Provide the [X, Y] coordinate of the cell's center where the given text is located.  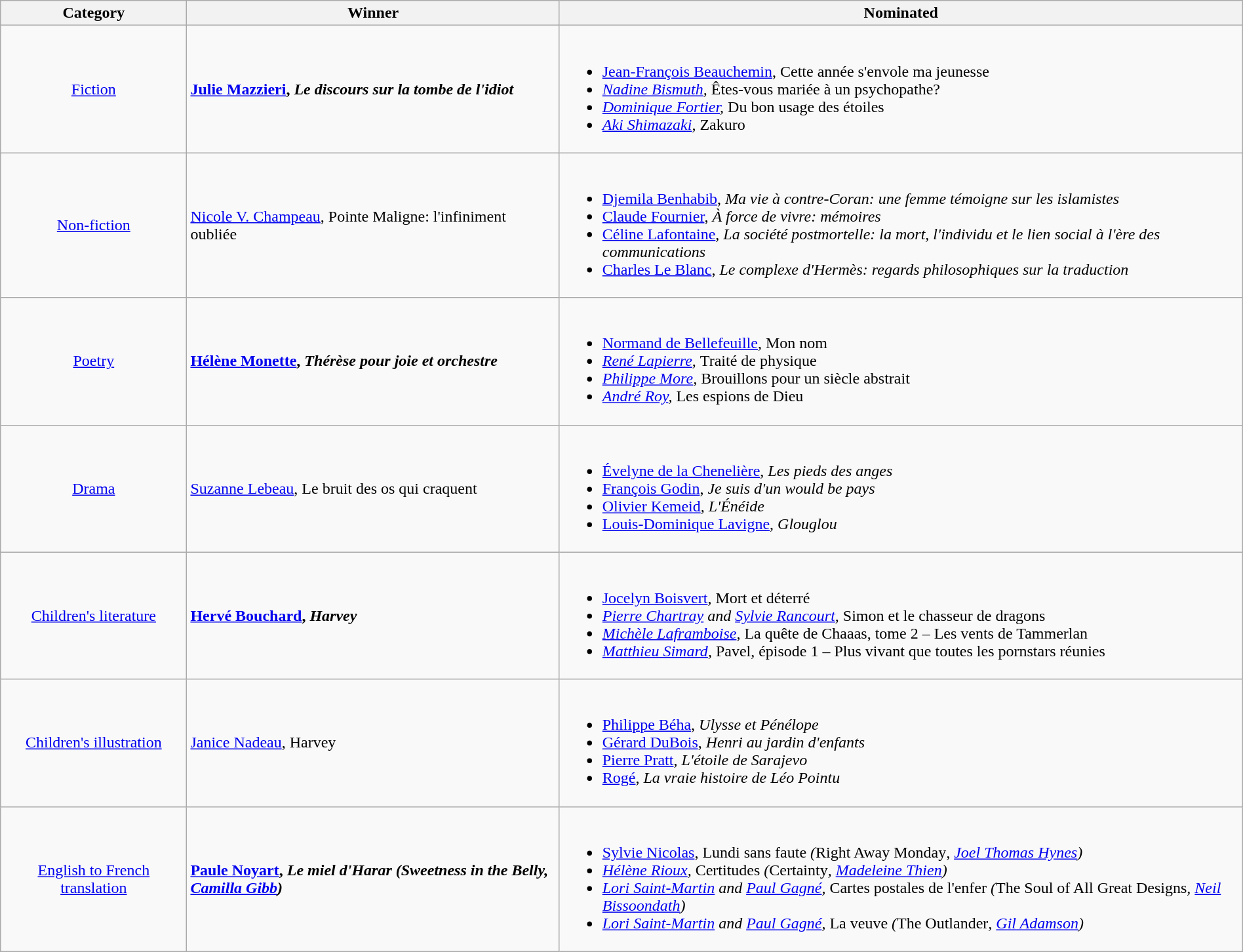
Non-fiction [94, 226]
Hélène Monette, Thérèse pour joie et orchestre [373, 361]
Category [94, 13]
Suzanne Lebeau, Le bruit des os qui craquent [373, 488]
Normand de Bellefeuille, Mon nomRené Lapierre, Traité de physiquePhilippe More, Brouillons pour un siècle abstraitAndré Roy, Les espions de Dieu [901, 361]
Philippe Béha, Ulysse et PénélopeGérard DuBois, Henri au jardin d'enfantsPierre Pratt, L'étoile de SarajevoRogé, La vraie histoire de Léo Pointu [901, 743]
Drama [94, 488]
Winner [373, 13]
Julie Mazzieri, Le discours sur la tombe de l'idiot [373, 89]
Évelyne de la Chenelière, Les pieds des angesFrançois Godin, Je suis d'un would be paysOlivier Kemeid, L'ÉnéideLouis-Dominique Lavigne, Glouglou [901, 488]
English to French translation [94, 879]
Children's literature [94, 616]
Paule Noyart, Le miel d'Harar (Sweetness in the Belly, Camilla Gibb) [373, 879]
Children's illustration [94, 743]
Hervé Bouchard, Harvey [373, 616]
Poetry [94, 361]
Janice Nadeau, Harvey [373, 743]
Fiction [94, 89]
Nicole V. Champeau, Pointe Maligne: l'infiniment oubliée [373, 226]
Nominated [901, 13]
